Search for the cell housing the specified text and yield its [X, Y] center coordinate. 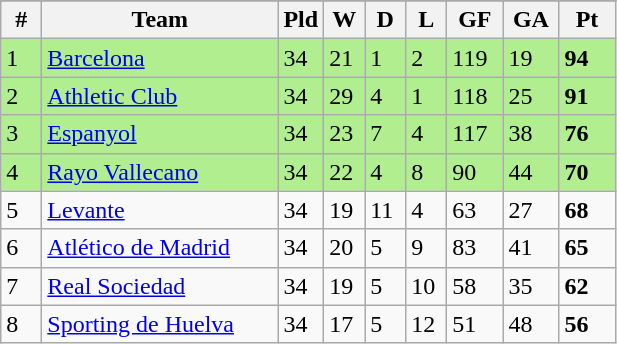
22 [344, 172]
48 [531, 324]
Real Sociedad [160, 286]
21 [344, 58]
Team [160, 20]
63 [475, 210]
119 [475, 58]
91 [587, 96]
Rayo Vallecano [160, 172]
35 [531, 286]
68 [587, 210]
3 [22, 134]
25 [531, 96]
56 [587, 324]
29 [344, 96]
76 [587, 134]
11 [386, 210]
58 [475, 286]
41 [531, 248]
Pt [587, 20]
D [386, 20]
9 [426, 248]
Levante [160, 210]
90 [475, 172]
118 [475, 96]
L [426, 20]
62 [587, 286]
Sporting de Huelva [160, 324]
83 [475, 248]
Barcelona [160, 58]
23 [344, 134]
20 [344, 248]
51 [475, 324]
Pld [301, 20]
17 [344, 324]
65 [587, 248]
GF [475, 20]
6 [22, 248]
W [344, 20]
# [22, 20]
117 [475, 134]
Athletic Club [160, 96]
38 [531, 134]
10 [426, 286]
27 [531, 210]
GA [531, 20]
Atlético de Madrid [160, 248]
Espanyol [160, 134]
44 [531, 172]
94 [587, 58]
70 [587, 172]
12 [426, 324]
